Detect which cell encompasses the target text, then output its [X, Y] center coordinate. 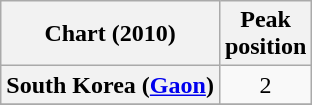
South Korea (Gaon) [110, 85]
2 [265, 85]
Peakposition [265, 34]
Chart (2010) [110, 34]
